Pinpoint the cell where the given text exists, returning its [x, y] midpoint coordinate. 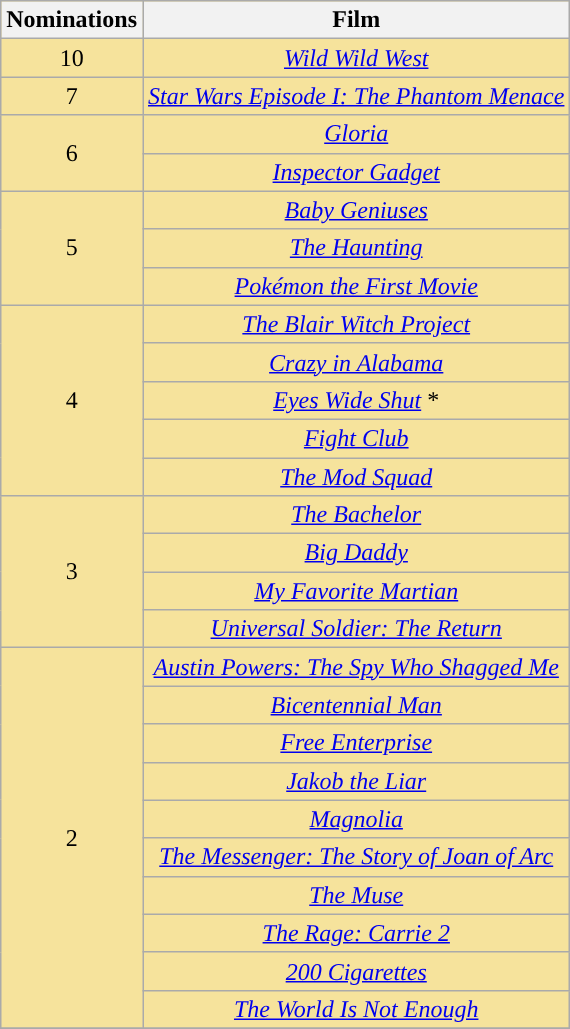
Baby Geniuses [356, 210]
Universal Soldier: The Return [356, 629]
5 [72, 248]
4 [72, 400]
Star Wars Episode I: The Phantom Menace [356, 96]
Austin Powers: The Spy Who Shagged Me [356, 667]
Gloria [356, 134]
200 Cigarettes [356, 971]
Wild Wild West [356, 58]
Eyes Wide Shut * [356, 400]
Big Daddy [356, 553]
Jakob the Liar [356, 781]
The Messenger: The Story of Joan of Arc [356, 857]
7 [72, 96]
Bicentennial Man [356, 705]
Crazy in Alabama [356, 362]
Pokémon the First Movie [356, 286]
Nominations [72, 20]
The Bachelor [356, 515]
2 [72, 838]
Film [356, 20]
Inspector Gadget [356, 172]
10 [72, 58]
Free Enterprise [356, 743]
The Rage: Carrie 2 [356, 933]
The World Is Not Enough [356, 1009]
The Haunting [356, 248]
The Mod Squad [356, 477]
The Muse [356, 895]
Fight Club [356, 438]
The Blair Witch Project [356, 324]
Magnolia [356, 819]
6 [72, 153]
3 [72, 572]
My Favorite Martian [356, 591]
